Determine the [x, y] coordinate at the center of the cell enclosing the given text.  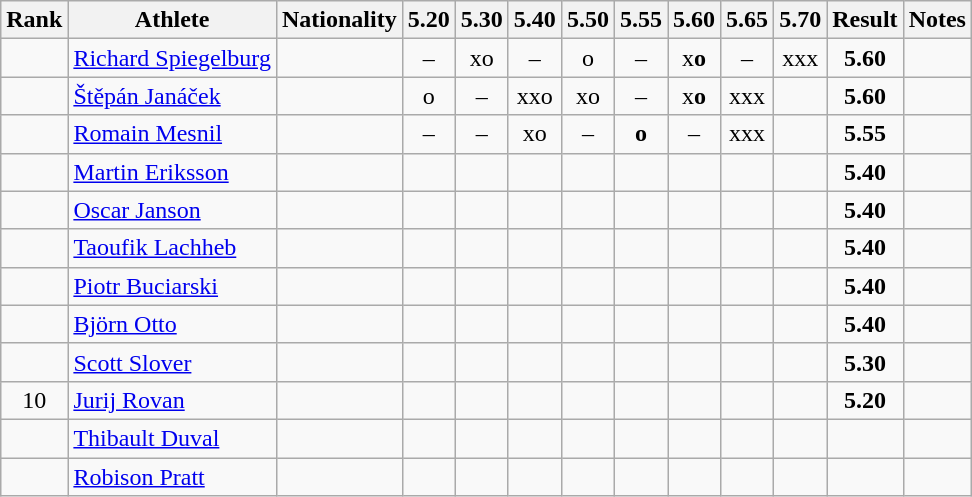
5.65 [748, 20]
Martin Eriksson [172, 172]
Romain Mesnil [172, 134]
10 [34, 400]
Taoufik Lachheb [172, 248]
Scott Slover [172, 362]
Štěpán Janáček [172, 96]
Oscar Janson [172, 210]
xxo [534, 96]
Athlete [172, 20]
Result [865, 20]
Jurij Rovan [172, 400]
Björn Otto [172, 324]
Piotr Buciarski [172, 286]
Thibault Duval [172, 438]
Rank [34, 20]
Notes [937, 20]
Robison Pratt [172, 477]
5.50 [588, 20]
5.70 [800, 20]
Nationality [339, 20]
Richard Spiegelburg [172, 58]
